Pinpoint the cell where the given text exists, returning its (X, Y) midpoint coordinate. 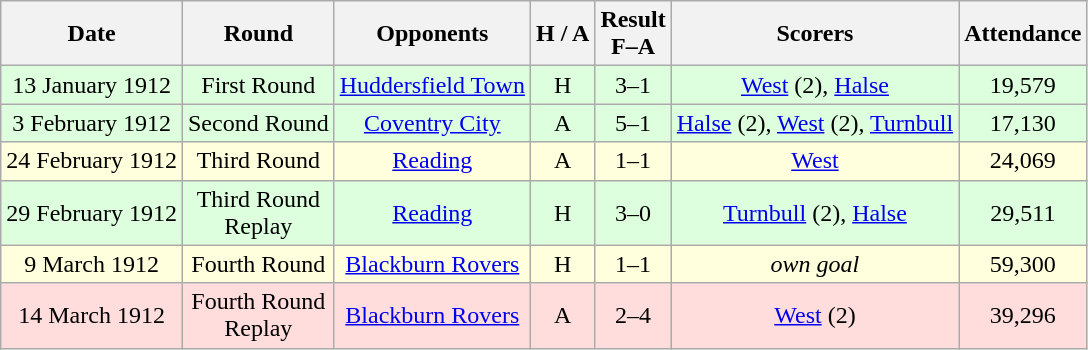
13 January 1912 (92, 85)
West (2) (814, 316)
Fourth Round (258, 264)
First Round (258, 85)
Third RoundReplay (258, 212)
19,579 (1023, 85)
17,130 (1023, 123)
29 February 1912 (92, 212)
Third Round (258, 161)
3 February 1912 (92, 123)
ResultF–A (633, 34)
Attendance (1023, 34)
Fourth RoundReplay (258, 316)
24 February 1912 (92, 161)
West (814, 161)
Round (258, 34)
Turnbull (2), Halse (814, 212)
14 March 1912 (92, 316)
Huddersfield Town (432, 85)
H / A (562, 34)
Opponents (432, 34)
24,069 (1023, 161)
Halse (2), West (2), Turnbull (814, 123)
Scorers (814, 34)
Date (92, 34)
5–1 (633, 123)
29,511 (1023, 212)
3–0 (633, 212)
9 March 1912 (92, 264)
Coventry City (432, 123)
59,300 (1023, 264)
39,296 (1023, 316)
own goal (814, 264)
2–4 (633, 316)
West (2), Halse (814, 85)
Second Round (258, 123)
3–1 (633, 85)
